Provide the [x, y] coordinate of the cell's center where the given text is located.  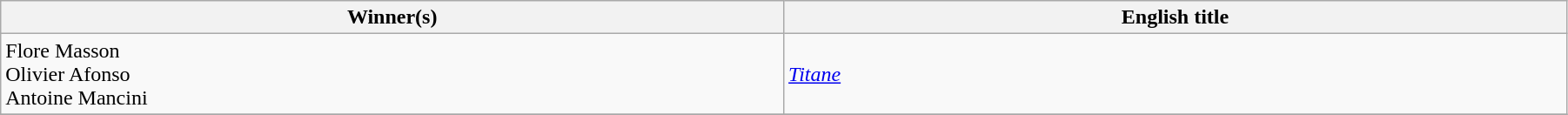
Titane [1176, 74]
Flore Masson Olivier Afonso Antoine Mancini [392, 74]
Winner(s) [392, 17]
English title [1176, 17]
